Find where the given text appears and provide that cell's center as (x, y) coordinate. 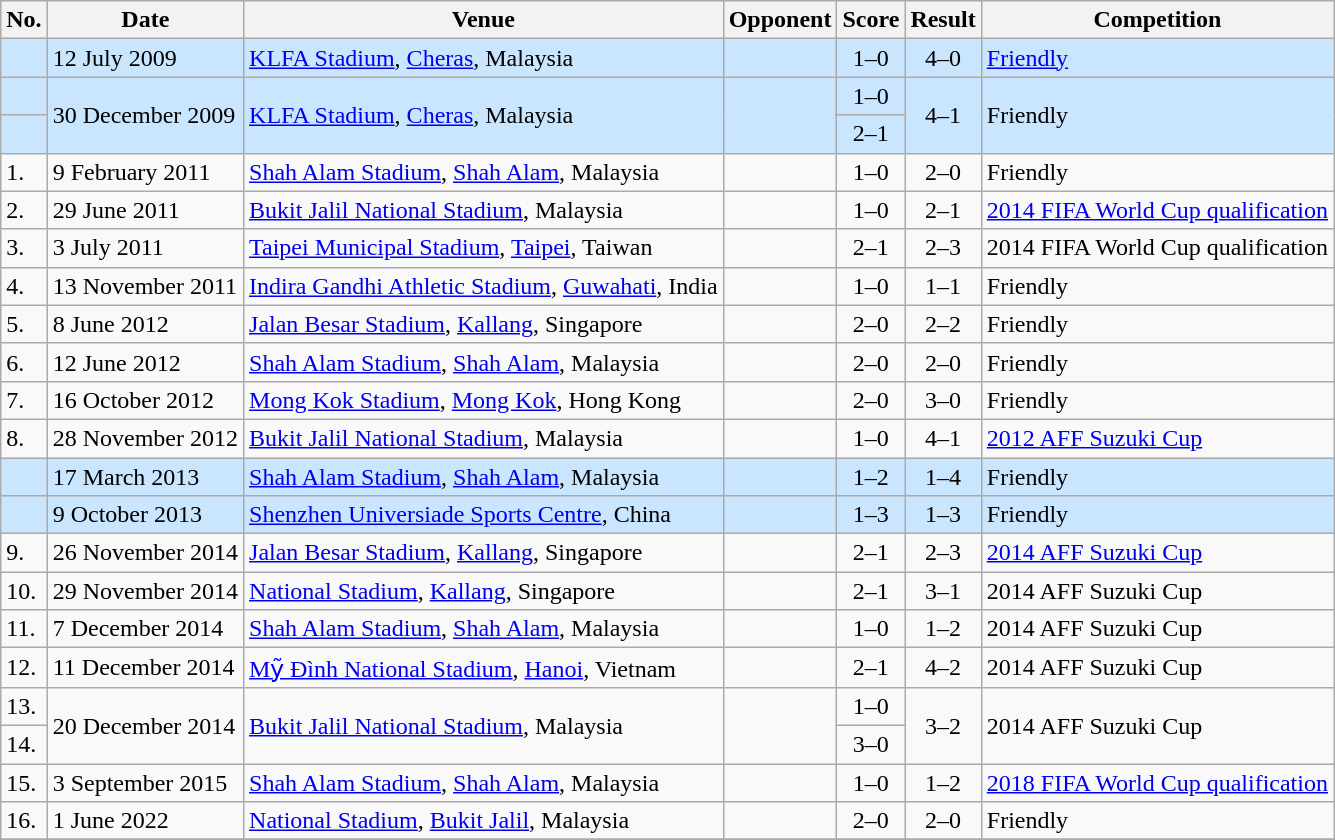
17 March 2013 (145, 477)
11. (24, 629)
National Stadium, Bukit Jalil, Malaysia (484, 821)
6. (24, 362)
Date (145, 20)
3–1 (943, 591)
9 October 2013 (145, 515)
Taipei Municipal Stadium, Taipei, Taiwan (484, 248)
Competition (1157, 20)
Score (871, 20)
14. (24, 744)
3–2 (943, 725)
5. (24, 324)
12 July 2009 (145, 58)
29 November 2014 (145, 591)
2. (24, 210)
15. (24, 783)
13. (24, 706)
29 June 2011 (145, 210)
3 July 2011 (145, 248)
Shenzhen Universiade Sports Centre, China (484, 515)
8 June 2012 (145, 324)
3 September 2015 (145, 783)
3. (24, 248)
Mỹ Đình National Stadium, Hanoi, Vietnam (484, 668)
26 November 2014 (145, 553)
20 December 2014 (145, 725)
4–2 (943, 668)
16. (24, 821)
10. (24, 591)
12. (24, 668)
4. (24, 286)
1–4 (943, 477)
9 February 2011 (145, 172)
Result (943, 20)
1 June 2022 (145, 821)
7. (24, 400)
30 December 2009 (145, 115)
4–0 (943, 58)
No. (24, 20)
Venue (484, 20)
2–2 (943, 324)
28 November 2012 (145, 438)
9. (24, 553)
8. (24, 438)
11 December 2014 (145, 668)
16 October 2012 (145, 400)
Indira Gandhi Athletic Stadium, Guwahati, India (484, 286)
2018 FIFA World Cup qualification (1157, 783)
12 June 2012 (145, 362)
Opponent (780, 20)
13 November 2011 (145, 286)
1. (24, 172)
1–1 (943, 286)
2012 AFF Suzuki Cup (1157, 438)
Mong Kok Stadium, Mong Kok, Hong Kong (484, 400)
National Stadium, Kallang, Singapore (484, 591)
7 December 2014 (145, 629)
